Return (x, y) of the center of cell containing provided text 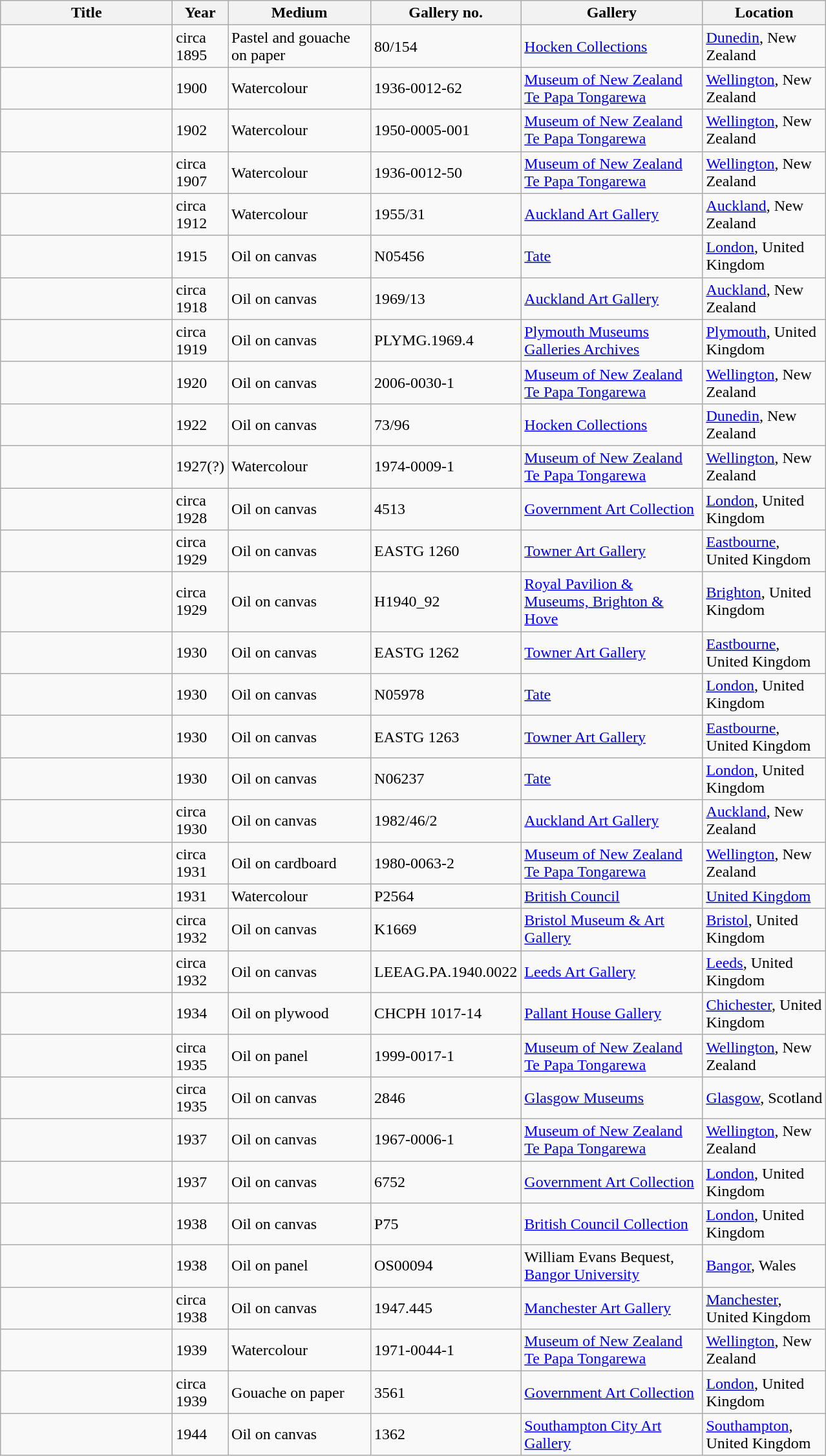
1950-0005-001 (446, 131)
73/96 (446, 424)
1922 (200, 424)
1980-0063-2 (446, 862)
Pallant House Gallery (611, 1014)
circa 1939 (200, 1393)
Manchester, United Kingdom (764, 1309)
Bristol, United Kingdom (764, 930)
Brighton, United Kingdom (764, 602)
1999-0017-1 (446, 1055)
EASTG 1260 (446, 551)
1974-0009-1 (446, 467)
Bangor, Wales (764, 1266)
United Kingdom (764, 896)
H1940_92 (446, 602)
1936-0012-62 (446, 88)
circa 1918 (200, 299)
Pastel and gouache on paper (300, 47)
Chichester, United Kingdom (764, 1014)
N06237 (446, 778)
1934 (200, 1014)
1931 (200, 896)
Title (87, 13)
circa 1938 (200, 1309)
1947.445 (446, 1309)
British Council (611, 896)
N05978 (446, 694)
P75 (446, 1225)
1982/46/2 (446, 821)
PLYMG.1969.4 (446, 340)
Location (764, 13)
P2564 (446, 896)
1939 (200, 1350)
circa 1928 (200, 508)
Plymouth, United Kingdom (764, 340)
1969/13 (446, 299)
LEEAG.PA.1940.0022 (446, 971)
6752 (446, 1182)
Glasgow, Scotland (764, 1098)
1902 (200, 131)
Year (200, 13)
1915 (200, 256)
Royal Pavilion & Museums, Brighton & Hove (611, 602)
Medium (300, 13)
80/154 (446, 47)
CHCPH 1017-14 (446, 1014)
Southampton City Art Gallery (611, 1434)
K1669 (446, 930)
Leeds, United Kingdom (764, 971)
Leeds Art Gallery (611, 971)
Plymouth Museums Galleries Archives (611, 340)
EASTG 1262 (446, 653)
1936-0012-50 (446, 172)
OS00094 (446, 1266)
circa 1907 (200, 172)
Gouache on paper (300, 1393)
Manchester Art Gallery (611, 1309)
circa 1919 (200, 340)
Bristol Museum & Art Gallery (611, 930)
4513 (446, 508)
1920 (200, 383)
William Evans Bequest, Bangor University (611, 1266)
Glasgow Museums (611, 1098)
circa 1931 (200, 862)
2846 (446, 1098)
2006-0030-1 (446, 383)
1971-0044-1 (446, 1350)
1944 (200, 1434)
circa 1895 (200, 47)
1967-0006-1 (446, 1139)
1927(?) (200, 467)
circa 1930 (200, 821)
Gallery no. (446, 13)
circa 1912 (200, 215)
Oil on plywood (300, 1014)
3561 (446, 1393)
1955/31 (446, 215)
British Council Collection (611, 1225)
Oil on cardboard (300, 862)
1900 (200, 88)
EASTG 1263 (446, 737)
N05456 (446, 256)
Gallery (611, 13)
1362 (446, 1434)
Southampton, United Kingdom (764, 1434)
